Output the [x, y] coordinate of the center of the cell containing the given text.  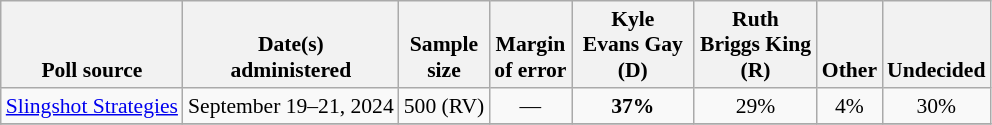
37% [634, 106]
— [530, 106]
29% [756, 106]
September 19–21, 2024 [291, 106]
Other [850, 44]
500 (RV) [444, 106]
RuthBriggs King (R) [756, 44]
30% [936, 106]
Samplesize [444, 44]
Marginof error [530, 44]
4% [850, 106]
Slingshot Strategies [92, 106]
Date(s)administered [291, 44]
Poll source [92, 44]
KyleEvans Gay (D) [634, 44]
Undecided [936, 44]
